Provide the [x, y] coordinate of the cell's center where the given text is located.  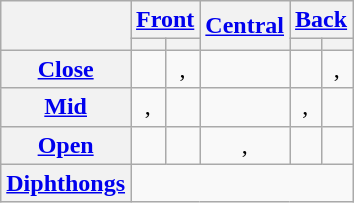
Close [66, 69]
Central [245, 26]
Open [66, 145]
Front [166, 20]
Diphthongs [66, 183]
Mid [66, 107]
Back [322, 20]
